From the cell containing the given text, extract its center point as [x, y] coordinate. 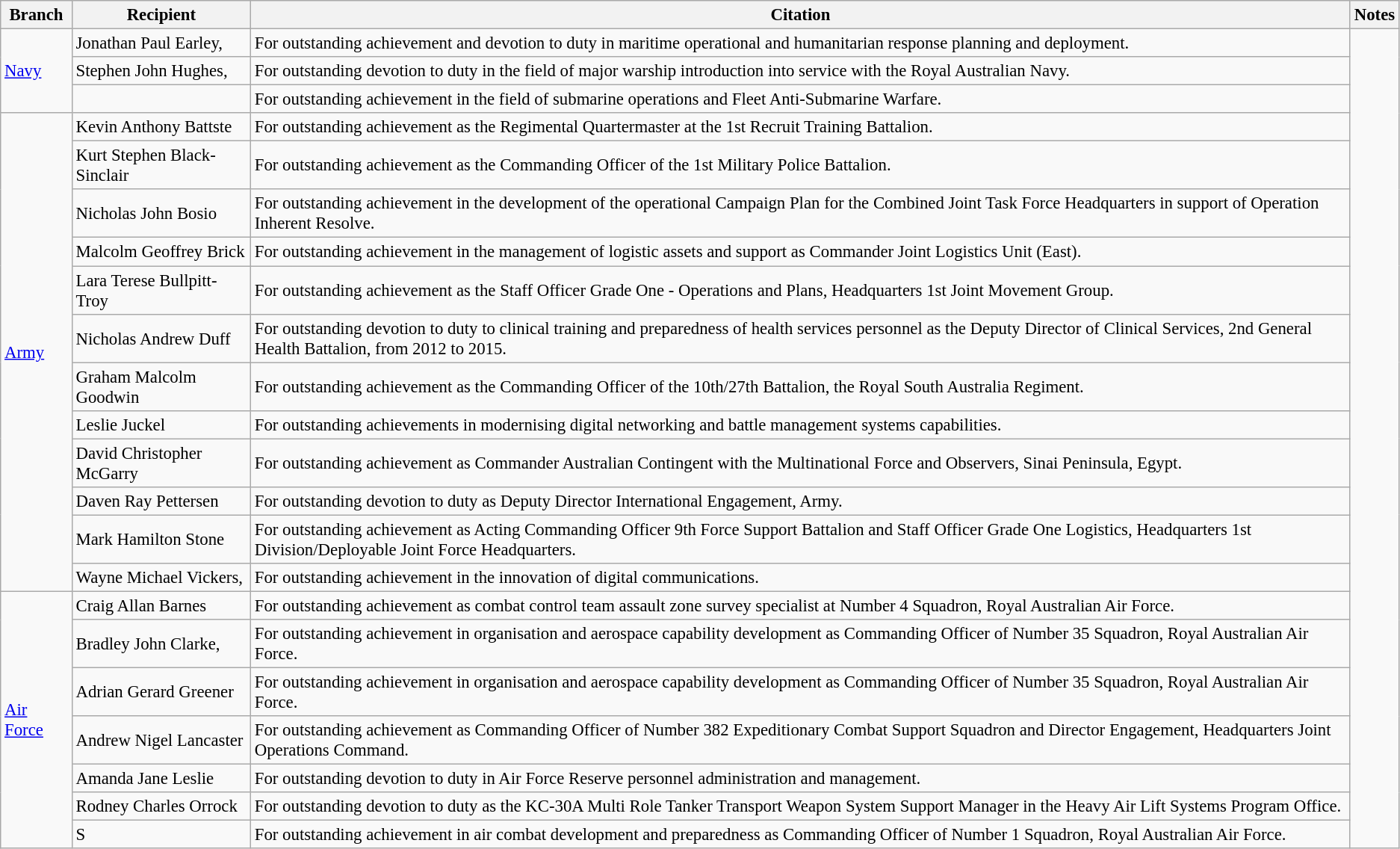
Kevin Anthony Battste [161, 127]
Amanda Jane Leslie [161, 779]
Kurt Stephen Black-Sinclair [161, 166]
For outstanding achievement in air combat development and preparedness as Commanding Officer of Number 1 Squadron, Royal Australian Air Force. [800, 835]
For outstanding achievement as combat control team assault zone survey specialist at Number 4 Squadron, Royal Australian Air Force. [800, 605]
Mark Hamilton Stone [161, 540]
Nicholas Andrew Duff [161, 338]
For outstanding achievement as the Commanding Officer of the 10th/27th Battalion, the Royal South Australia Regiment. [800, 387]
Lara Terese Bullpitt-Troy [161, 290]
Rodney Charles Orrock [161, 806]
Malcolm Geoffrey Brick [161, 252]
Bradley John Clarke, [161, 644]
For outstanding devotion to duty as Deputy Director International Engagement, Army. [800, 501]
Wayne Michael Vickers, [161, 578]
Andrew Nigel Lancaster [161, 740]
S [161, 835]
For outstanding achievement in the innovation of digital communications. [800, 578]
Leslie Juckel [161, 424]
Daven Ray Pettersen [161, 501]
For outstanding achievement as Commander Australian Contingent with the Multinational Force and Observers, Sinai Peninsula, Egypt. [800, 463]
For outstanding achievement as the Regimental Quartermaster at the 1st Recruit Training Battalion. [800, 127]
Navy [36, 72]
For outstanding achievement and devotion to duty in maritime operational and humanitarian response planning and deployment. [800, 43]
Notes [1375, 15]
For outstanding achievement in the management of logistic assets and support as Commander Joint Logistics Unit (East). [800, 252]
David Christopher McGarry [161, 463]
For outstanding achievements in modernising digital networking and battle management systems capabilities. [800, 424]
For outstanding devotion to duty in the field of major warship introduction into service with the Royal Australian Navy. [800, 71]
For outstanding achievement as the Commanding Officer of the 1st Military Police Battalion. [800, 166]
For outstanding achievement in the field of submarine operations and Fleet Anti-Submarine Warfare. [800, 99]
For outstanding devotion to duty in Air Force Reserve personnel administration and management. [800, 779]
Branch [36, 15]
For outstanding achievement as the Staff Officer Grade One - Operations and Plans, Headquarters 1st Joint Movement Group. [800, 290]
Recipient [161, 15]
Army [36, 352]
Craig Allan Barnes [161, 605]
Citation [800, 15]
Graham Malcolm Goodwin [161, 387]
Nicholas John Bosio [161, 214]
Adrian Gerard Greener [161, 692]
Jonathan Paul Earley, [161, 43]
Stephen John Hughes, [161, 71]
Air Force [36, 720]
